Search for the cell housing the specified text and yield its [x, y] center coordinate. 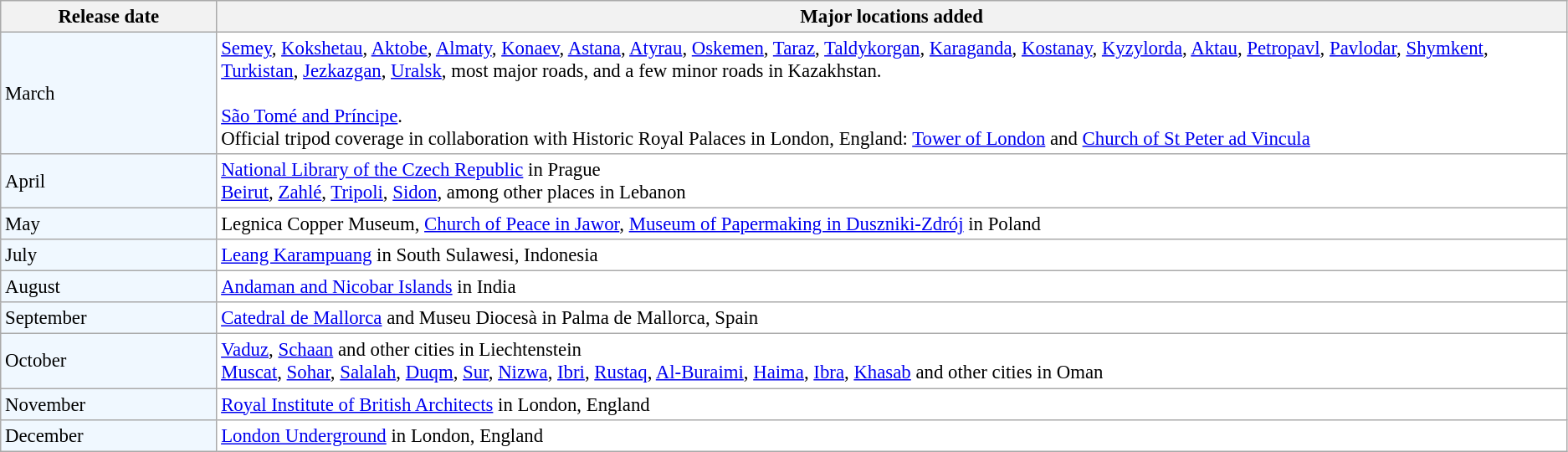
May [109, 224]
Royal Institute of British Architects in London, England [892, 404]
Andaman and Nicobar Islands in India [892, 287]
Leang Karampuang in South Sulawesi, Indonesia [892, 255]
Legnica Copper Museum, Church of Peace in Jawor, Museum of Papermaking in Duszniki-Zdrój in Poland [892, 224]
October [109, 362]
April [109, 181]
November [109, 404]
Major locations added [892, 17]
National Library of the Czech Republic in PragueBeirut, Zahlé, Tripoli, Sidon, among other places in Lebanon [892, 181]
London Underground in London, England [892, 435]
July [109, 255]
August [109, 287]
Release date [109, 17]
March [109, 94]
Catedral de Mallorca and Museu Diocesà in Palma de Mallorca, Spain [892, 319]
September [109, 319]
December [109, 435]
